From the cell containing the given text, extract its center point as (x, y) coordinate. 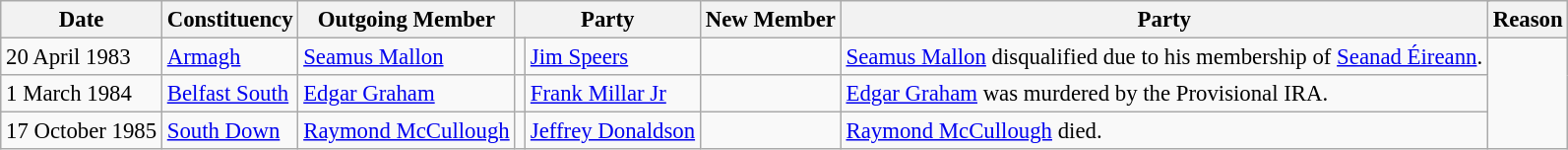
Jim Speers (613, 57)
Edgar Graham (407, 94)
New Member (770, 20)
Raymond McCullough died. (1163, 131)
Armagh (229, 57)
17 October 1985 (82, 131)
Jeffrey Donaldson (613, 131)
Seamus Mallon (407, 57)
Frank Millar Jr (613, 94)
Seamus Mallon disqualified due to his membership of Seanad Éireann. (1163, 57)
1 March 1984 (82, 94)
Belfast South (229, 94)
20 April 1983 (82, 57)
Date (82, 20)
Outgoing Member (407, 20)
Constituency (229, 20)
Reason (1528, 20)
South Down (229, 131)
Raymond McCullough (407, 131)
Edgar Graham was murdered by the Provisional IRA. (1163, 94)
